Pinpoint the cell where the given text exists, returning its (x, y) midpoint coordinate. 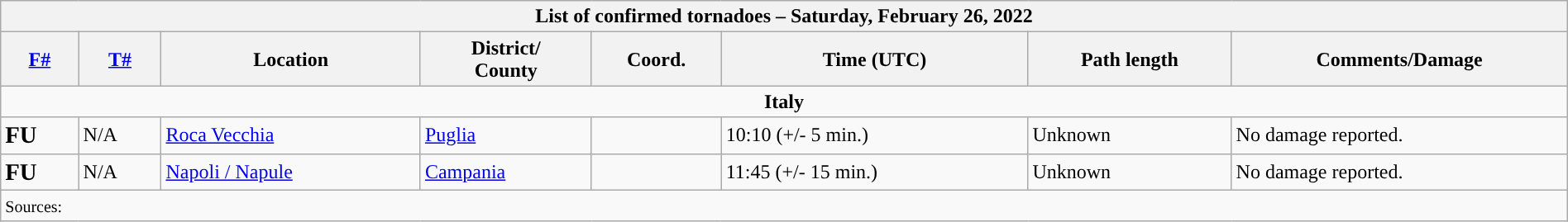
Location (291, 59)
Sources: (784, 205)
F# (40, 59)
Italy (784, 102)
Path length (1130, 59)
Campania (506, 172)
T# (120, 59)
Coord. (657, 59)
District/County (506, 59)
11:45 (+/- 15 min.) (875, 172)
Comments/Damage (1399, 59)
10:10 (+/- 5 min.) (875, 135)
List of confirmed tornadoes – Saturday, February 26, 2022 (784, 17)
Puglia (506, 135)
Napoli / Napule (291, 172)
Time (UTC) (875, 59)
Roca Vecchia (291, 135)
